Provide the [X, Y] coordinate of the cell's center where the given text is located.  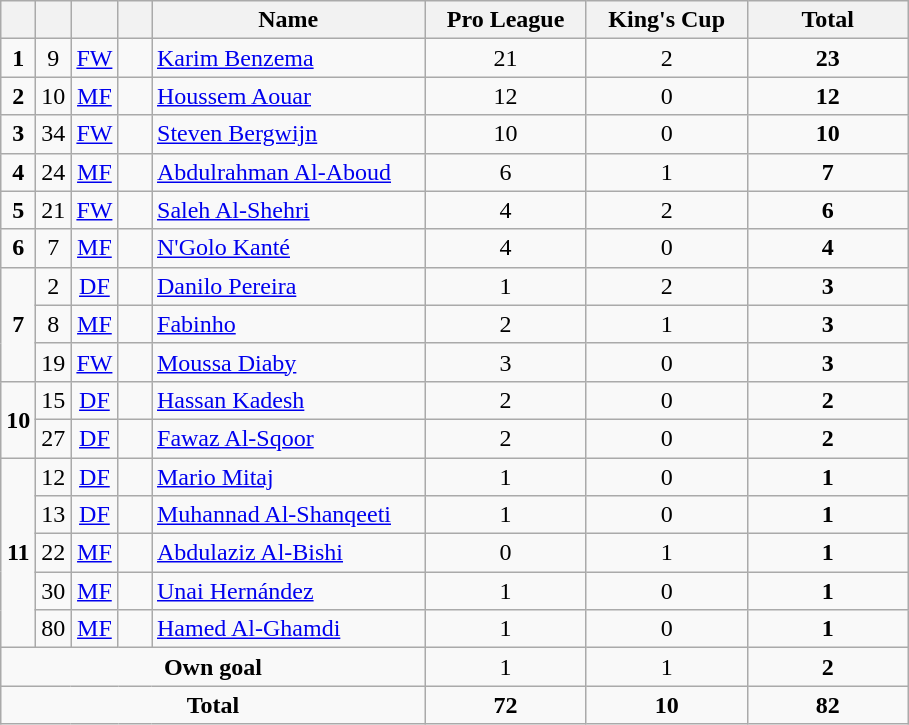
27 [54, 438]
Hamed Al-Ghamdi [289, 629]
8 [54, 324]
Hassan Kadesh [289, 400]
Muhannad Al-Shanqeeti [289, 515]
Karim Benzema [289, 58]
11 [18, 553]
80 [54, 629]
Own goal [213, 667]
Abdulaziz Al-Bishi [289, 553]
Houssem Aouar [289, 96]
24 [54, 172]
N'Golo Kanté [289, 248]
Moussa Diaby [289, 362]
23 [828, 58]
22 [54, 553]
82 [828, 705]
19 [54, 362]
13 [54, 515]
Abdulrahman Al-Aboud [289, 172]
34 [54, 134]
Danilo Pereira [289, 286]
Unai Hernández [289, 591]
Pro League [506, 20]
King's Cup [666, 20]
9 [54, 58]
Saleh Al-Shehri [289, 210]
Name [289, 20]
72 [506, 705]
Mario Mitaj [289, 477]
Steven Bergwijn [289, 134]
Fawaz Al-Sqoor [289, 438]
Fabinho [289, 324]
30 [54, 591]
5 [18, 210]
15 [54, 400]
